Detect which cell encompasses the target text, then output its [x, y] center coordinate. 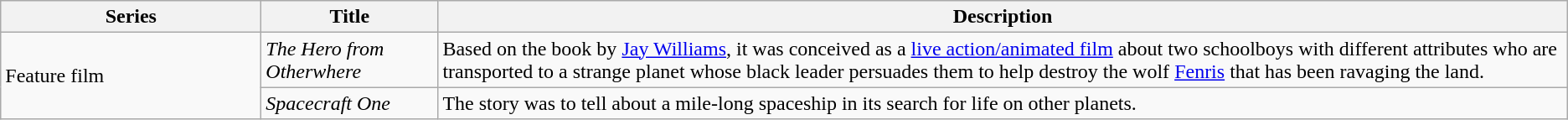
The story was to tell about a mile-long spaceship in its search for life on other planets. [1003, 103]
Series [131, 17]
Spacecraft One [350, 103]
Description [1003, 17]
The Hero from Otherwhere [350, 60]
Title [350, 17]
Feature film [131, 76]
